Determine the [X, Y] coordinate at the center of the cell enclosing the given text.  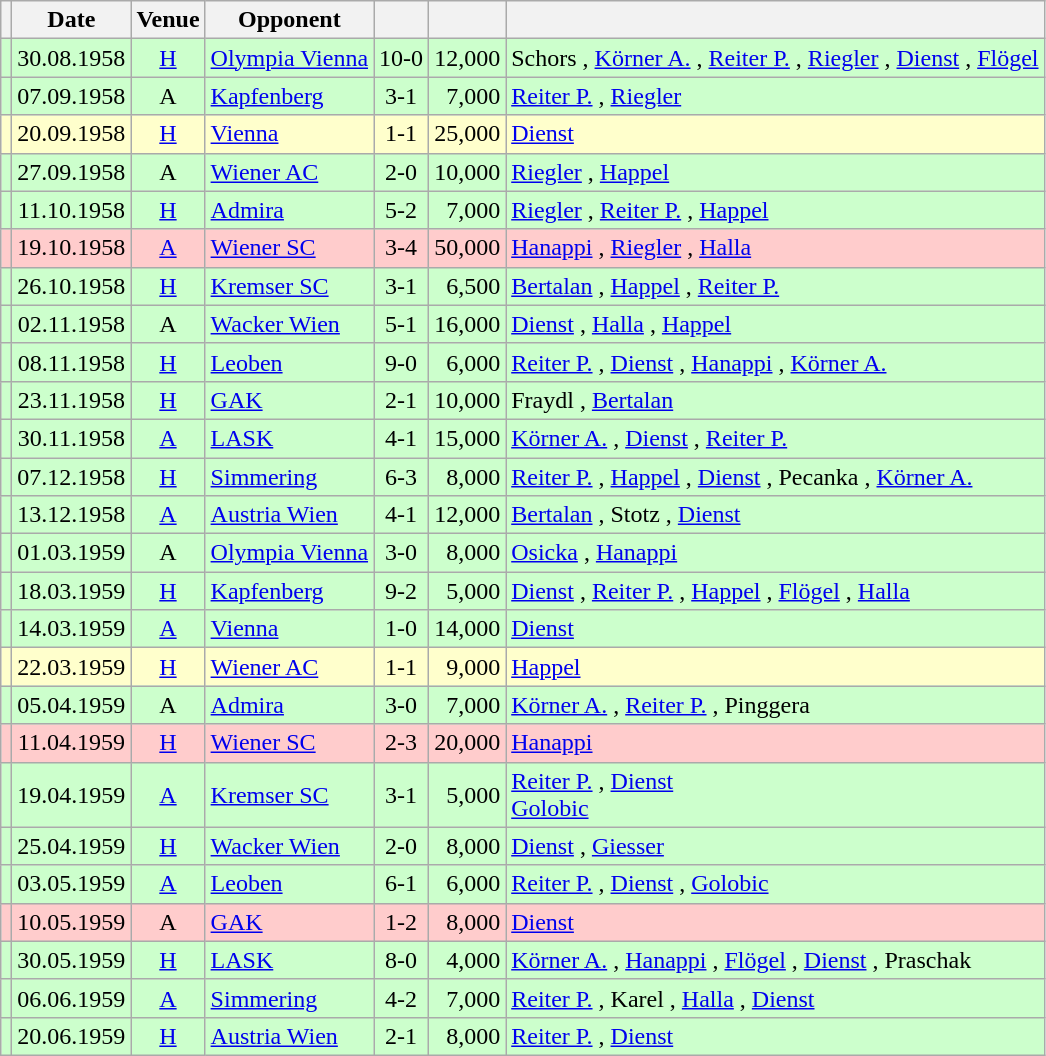
Riegler , Happel [775, 172]
07.12.1958 [72, 477]
6,500 [468, 286]
Bertalan , Happel , Reiter P. [775, 286]
Körner A. , Dienst , Reiter P. [775, 438]
Venue [168, 20]
Reiter P. , Dienst , Hanappi , Körner A. [775, 362]
20.09.1958 [72, 134]
30.08.1958 [72, 58]
3-4 [402, 248]
Körner A. , Hanappi , Flögel , Dienst , Praschak [775, 960]
Date [72, 20]
05.04.1959 [72, 705]
25.04.1959 [72, 846]
Dienst , Halla , Happel [775, 324]
Reiter P. , Dienst [775, 1036]
01.03.1959 [72, 553]
25,000 [468, 134]
4-2 [402, 998]
08.11.1958 [72, 362]
18.03.1959 [72, 591]
5-1 [402, 324]
Reiter P. , Dienst Golobic [775, 794]
1-0 [402, 629]
9,000 [468, 667]
14.03.1959 [72, 629]
22.03.1959 [72, 667]
1-2 [402, 922]
Riegler , Reiter P. , Happel [775, 210]
Osicka , Hanappi [775, 553]
26.10.1958 [72, 286]
9-2 [402, 591]
Bertalan , Stotz , Dienst [775, 515]
Reiter P. , Happel , Dienst , Pecanka , Körner A. [775, 477]
06.06.1959 [72, 998]
30.05.1959 [72, 960]
10-0 [402, 58]
07.09.1958 [72, 96]
11.04.1959 [72, 743]
Happel [775, 667]
30.11.1958 [72, 438]
02.11.1958 [72, 324]
23.11.1958 [72, 400]
Reiter P. , Riegler [775, 96]
13.12.1958 [72, 515]
Dienst , Reiter P. , Happel , Flögel , Halla [775, 591]
50,000 [468, 248]
Schors , Körner A. , Reiter P. , Riegler , Dienst , Flögel [775, 58]
Reiter P. , Karel , Halla , Dienst [775, 998]
6-1 [402, 884]
15,000 [468, 438]
03.05.1959 [72, 884]
Opponent [289, 20]
Fraydl , Bertalan [775, 400]
2-3 [402, 743]
Dienst , Giesser [775, 846]
19.04.1959 [72, 794]
10.05.1959 [72, 922]
Hanappi , Riegler , Halla [775, 248]
20,000 [468, 743]
6-3 [402, 477]
20.06.1959 [72, 1036]
11.10.1958 [72, 210]
8-0 [402, 960]
9-0 [402, 362]
16,000 [468, 324]
Hanappi [775, 743]
4,000 [468, 960]
27.09.1958 [72, 172]
14,000 [468, 629]
Körner A. , Reiter P. , Pinggera [775, 705]
Reiter P. , Dienst , Golobic [775, 884]
19.10.1958 [72, 248]
5-2 [402, 210]
